Return (X, Y) of the center of cell containing provided text 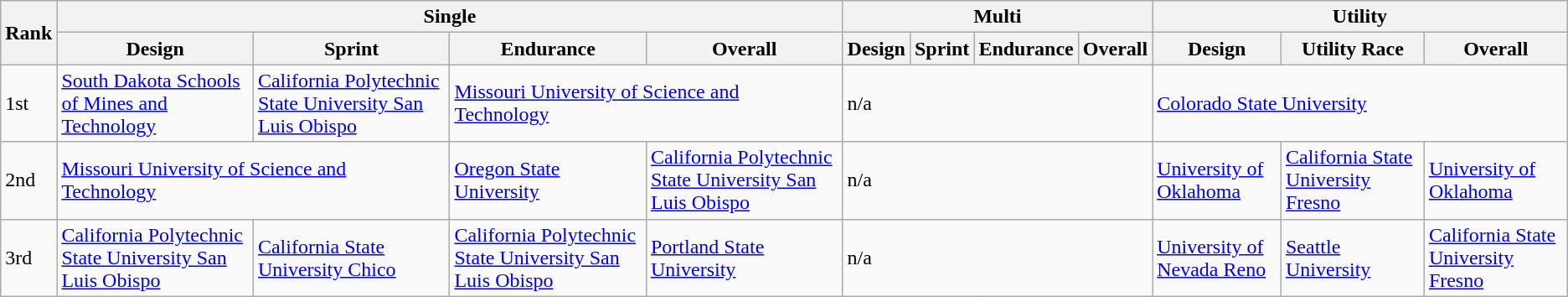
South Dakota Schools of Mines and Technology (156, 103)
Single (450, 17)
Utility (1360, 17)
2nd (28, 180)
University of Nevada Reno (1217, 258)
California State University Chico (352, 258)
Colorado State University (1360, 103)
Rank (28, 33)
1st (28, 103)
3rd (28, 258)
Seattle University (1352, 258)
Oregon State University (548, 180)
Utility Race (1352, 49)
Portland State University (744, 258)
Multi (998, 17)
